For the text-containing cell, return its midpoint in (x, y) coordinate format. 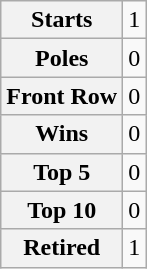
Top 5 (62, 172)
Top 10 (62, 210)
Retired (62, 248)
Wins (62, 134)
Front Row (62, 96)
Poles (62, 58)
Starts (62, 20)
